From the cell containing the given text, extract its center point as [X, Y] coordinate. 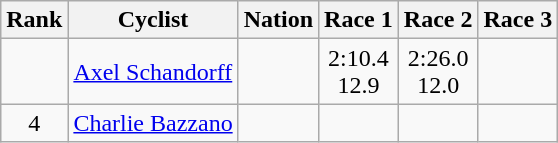
2:26.012.0 [438, 72]
Race 3 [518, 20]
Cyclist [153, 20]
Race 1 [359, 20]
Charlie Bazzano [153, 123]
2:10.412.9 [359, 72]
Race 2 [438, 20]
Rank [34, 20]
Axel Schandorff [153, 72]
Nation [278, 20]
4 [34, 123]
